Scan for the cell matching the given text and deliver its (x, y) coordinate at center. 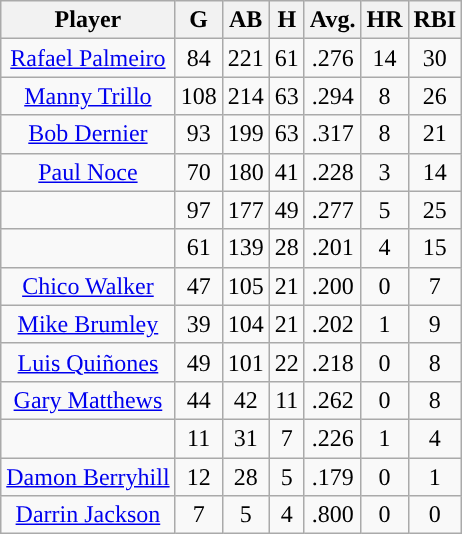
105 (246, 286)
.201 (332, 248)
42 (246, 400)
Chico Walker (88, 286)
G (198, 20)
221 (246, 58)
214 (246, 96)
AB (246, 20)
HR (384, 20)
25 (435, 210)
30 (435, 58)
.276 (332, 58)
.228 (332, 172)
108 (198, 96)
47 (198, 286)
Paul Noce (88, 172)
Damon Berryhill (88, 477)
Player (88, 20)
31 (246, 438)
177 (246, 210)
15 (435, 248)
180 (246, 172)
39 (198, 324)
.317 (332, 134)
.277 (332, 210)
84 (198, 58)
Manny Trillo (88, 96)
Gary Matthews (88, 400)
RBI (435, 20)
41 (286, 172)
.800 (332, 515)
.226 (332, 438)
Darrin Jackson (88, 515)
104 (246, 324)
12 (198, 477)
.294 (332, 96)
Rafael Palmeiro (88, 58)
26 (435, 96)
199 (246, 134)
Bob Dernier (88, 134)
Luis Quiñones (88, 362)
.262 (332, 400)
93 (198, 134)
Avg. (332, 20)
.202 (332, 324)
.218 (332, 362)
Mike Brumley (88, 324)
44 (198, 400)
9 (435, 324)
70 (198, 172)
.179 (332, 477)
.200 (332, 286)
3 (384, 172)
101 (246, 362)
22 (286, 362)
139 (246, 248)
97 (198, 210)
H (286, 20)
